From the cell containing the given text, extract its center point as [X, Y] coordinate. 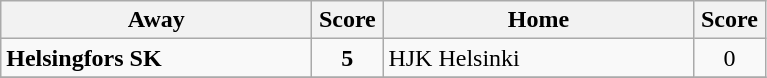
5 [348, 58]
Home [538, 20]
0 [730, 58]
HJK Helsinki [538, 58]
Away [156, 20]
Helsingfors SK [156, 58]
